From the cell containing the given text, extract its center point as [X, Y] coordinate. 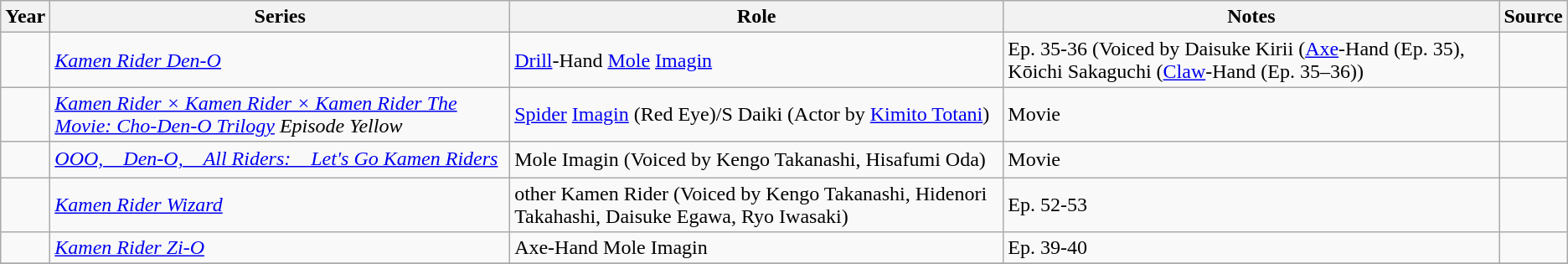
Spider Imagin (Red Eye)/S Daiki (Actor by Kimito Totani) [757, 114]
Kamen Rider Zi-O [280, 248]
Notes [1251, 17]
Ep. 35-36 (Voiced by Daisuke Kirii (Axe-Hand (Ep. 35), Kōichi Sakaguchi (Claw-Hand (Ep. 35–36)) [1251, 60]
Role [757, 17]
Source [1533, 17]
Drill-Hand Mole Imagin [757, 60]
OOO, Den-O, All Riders: Let's Go Kamen Riders [280, 159]
Axe-Hand Mole Imagin [757, 248]
other Kamen Rider (Voiced by Kengo Takanashi, Hidenori Takahashi, Daisuke Egawa, Ryo Iwasaki) [757, 204]
Kamen Rider Wizard [280, 204]
Series [280, 17]
Kamen Rider Den-O [280, 60]
Kamen Rider × Kamen Rider × Kamen Rider The Movie: Cho-Den-O Trilogy Episode Yellow [280, 114]
Mole Imagin (Voiced by Kengo Takanashi, Hisafumi Oda) [757, 159]
Year [25, 17]
Ep. 39-40 [1251, 248]
Ep. 52-53 [1251, 204]
